Scan for the cell matching the given text and deliver its [X, Y] coordinate at center. 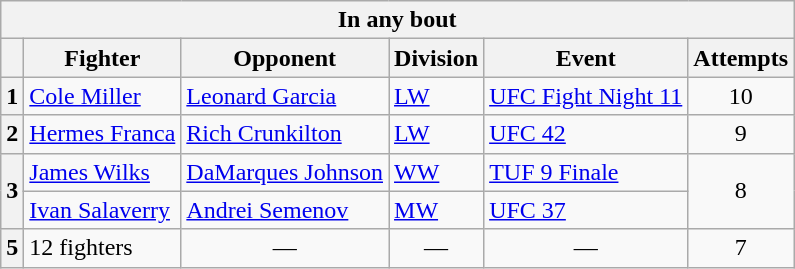
UFC 42 [586, 134]
Event [586, 58]
UFC 37 [586, 210]
Hermes Franca [102, 134]
8 [741, 191]
MW [436, 210]
Leonard Garcia [285, 96]
DaMarques Johnson [285, 172]
WW [436, 172]
9 [741, 134]
Andrei Semenov [285, 210]
1 [12, 96]
7 [741, 248]
5 [12, 248]
3 [12, 191]
Opponent [285, 58]
Rich Crunkilton [285, 134]
2 [12, 134]
10 [741, 96]
Division [436, 58]
James Wilks [102, 172]
Fighter [102, 58]
Cole Miller [102, 96]
12 fighters [102, 248]
Attempts [741, 58]
In any bout [398, 20]
Ivan Salaverry [102, 210]
UFC Fight Night 11 [586, 96]
TUF 9 Finale [586, 172]
